Scan for the cell matching the given text and deliver its [X, Y] coordinate at center. 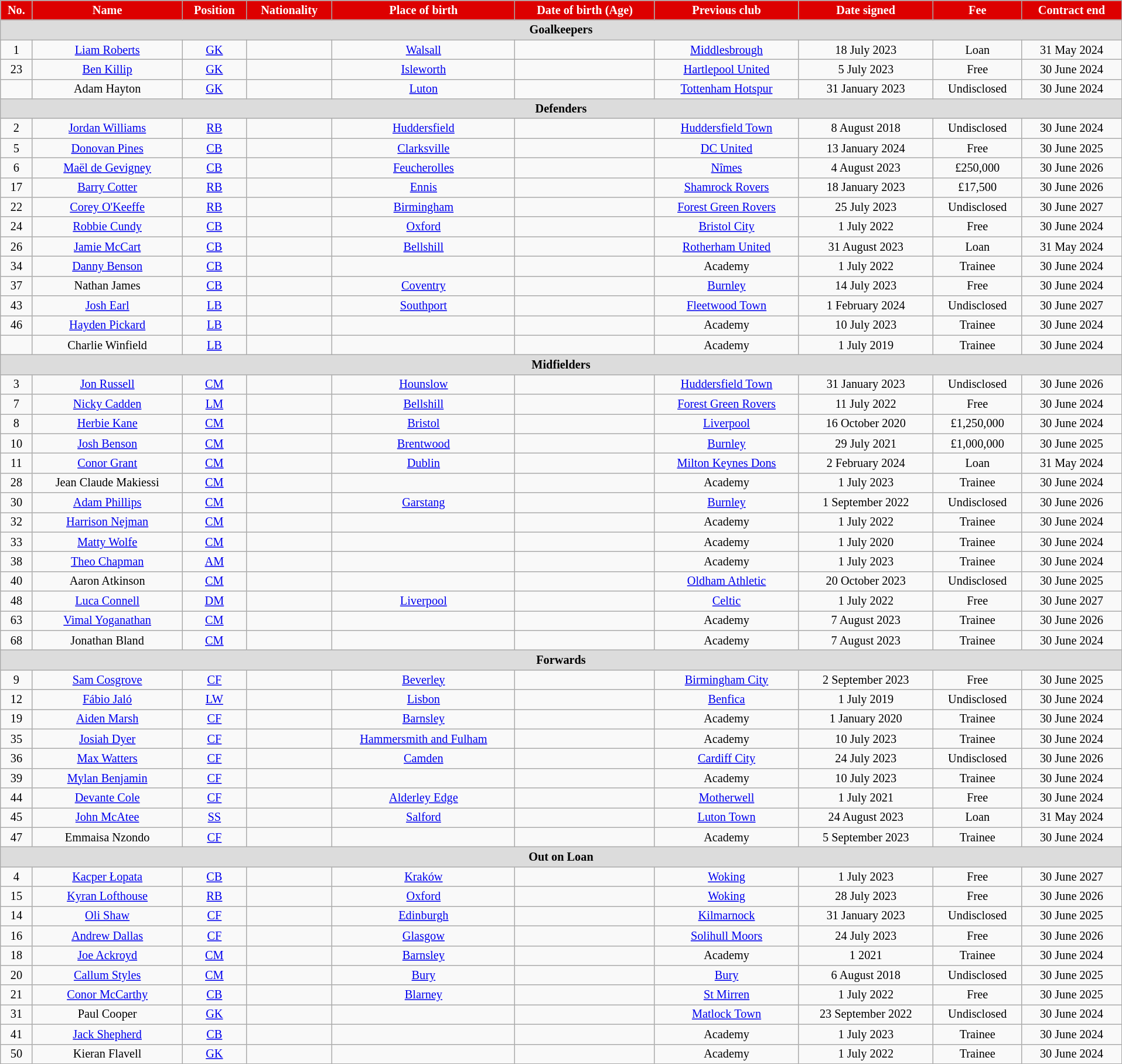
9 [16, 680]
Kieran Flavell [107, 1054]
Josh Benson [107, 444]
1 September 2022 [866, 502]
Kilmarnock [727, 916]
Alderley Edge [424, 798]
Hounslow [424, 384]
35 [16, 739]
Place of birth [424, 10]
68 [16, 640]
Adam Phillips [107, 502]
Conor McCarthy [107, 995]
Liam Roberts [107, 49]
Tottenham Hotspur [727, 89]
Benfica [727, 700]
15 [16, 896]
Isleworth [424, 69]
45 [16, 817]
£17,500 [977, 187]
Donovan Pines [107, 148]
Luton Town [727, 817]
2 February 2024 [866, 463]
16 [16, 936]
1 [16, 49]
32 [16, 522]
2 [16, 128]
46 [16, 325]
39 [16, 778]
16 October 2020 [866, 424]
Forwards [561, 660]
St Mirren [727, 995]
Defenders [561, 108]
Jack Shepherd [107, 1034]
Glasgow [424, 936]
Walsall [424, 49]
Kyran Lofthouse [107, 896]
Oldham Athletic [727, 581]
19 [16, 719]
LM [214, 404]
Hayden Pickard [107, 325]
28 [16, 483]
Charlie Winfield [107, 345]
Middlesbrough [727, 49]
20 [16, 975]
25 July 2023 [866, 207]
Paul Cooper [107, 1014]
44 [16, 798]
DM [214, 601]
Conor Grant [107, 463]
18 July 2023 [866, 49]
Clarksville [424, 148]
Edinburgh [424, 916]
Rotherham United [727, 247]
Maël de Gevigney [107, 168]
Danny Benson [107, 266]
Barry Cotter [107, 187]
Theo Chapman [107, 561]
Luton [424, 89]
Goalkeepers [561, 30]
Cardiff City [727, 758]
10 [16, 444]
£250,000 [977, 168]
Milton Keynes Dons [727, 463]
AM [214, 561]
23 September 2022 [866, 1014]
Feucherolles [424, 168]
Kacper Łopata [107, 877]
17 [16, 187]
31 [16, 1014]
Andrew Dallas [107, 936]
20 October 2023 [866, 581]
Birmingham [424, 207]
Motherwell [727, 798]
Coventry [424, 286]
Out on Loan [561, 857]
Salford [424, 817]
Shamrock Rovers [727, 187]
Southport [424, 305]
Corey O'Keeffe [107, 207]
Birmingham City [727, 680]
3 [16, 384]
8 [16, 424]
Adam Hayton [107, 89]
Lisbon [424, 700]
SS [214, 817]
Jordan Williams [107, 128]
7 [16, 404]
Position [214, 10]
Matlock Town [727, 1014]
Huddersfield [424, 128]
18 [16, 956]
33 [16, 542]
1 February 2024 [866, 305]
Brentwood [424, 444]
Callum Styles [107, 975]
Nîmes [727, 168]
22 [16, 207]
Robbie Cundy [107, 227]
1 July 2021 [866, 798]
Previous club [727, 10]
21 [16, 995]
Contract end [1072, 10]
Nathan James [107, 286]
Vimal Yoganathan [107, 620]
£1,000,000 [977, 444]
5 July 2023 [866, 69]
Jonathan Bland [107, 640]
Joe Ackroyd [107, 956]
Aiden Marsh [107, 719]
Celtic [727, 601]
Name [107, 10]
63 [16, 620]
£1,250,000 [977, 424]
Date signed [866, 10]
Mylan Benjamin [107, 778]
5 September 2023 [866, 837]
18 January 2023 [866, 187]
DC United [727, 148]
48 [16, 601]
12 [16, 700]
No. [16, 10]
Sam Cosgrove [107, 680]
Date of birth (Age) [585, 10]
6 August 2018 [866, 975]
14 [16, 916]
11 July 2022 [866, 404]
Camden [424, 758]
Jean Claude Makiessi [107, 483]
43 [16, 305]
2 September 2023 [866, 680]
34 [16, 266]
8 August 2018 [866, 128]
Nationality [289, 10]
1 January 2020 [866, 719]
Solihull Moors [727, 936]
1 July 2020 [866, 542]
37 [16, 286]
36 [16, 758]
Dublin [424, 463]
14 July 2023 [866, 286]
Devante Cole [107, 798]
31 August 2023 [866, 247]
4 [16, 877]
Bristol [424, 424]
Ben Killip [107, 69]
Midfielders [561, 364]
Luca Connell [107, 601]
4 August 2023 [866, 168]
Kraków [424, 877]
1 2021 [866, 956]
Jon Russell [107, 384]
Herbie Kane [107, 424]
Fábio Jaló [107, 700]
5 [16, 148]
Aaron Atkinson [107, 581]
26 [16, 247]
Blarney [424, 995]
28 July 2023 [866, 896]
Matty Wolfe [107, 542]
Jamie McCart [107, 247]
Nicky Cadden [107, 404]
24 August 2023 [866, 817]
38 [16, 561]
Emmaisa Nzondo [107, 837]
Fee [977, 10]
11 [16, 463]
50 [16, 1054]
13 January 2024 [866, 148]
Josiah Dyer [107, 739]
Hartlepool United [727, 69]
Max Watters [107, 758]
Hammersmith and Fulham [424, 739]
40 [16, 581]
29 July 2021 [866, 444]
23 [16, 69]
Fleetwood Town [727, 305]
30 [16, 502]
John McAtee [107, 817]
LW [214, 700]
Ennis [424, 187]
Garstang [424, 502]
6 [16, 168]
Beverley [424, 680]
Josh Earl [107, 305]
Bristol City [727, 227]
24 [16, 227]
Oli Shaw [107, 916]
47 [16, 837]
41 [16, 1034]
Harrison Nejman [107, 522]
